Find where the given text appears and provide that cell's center as [x, y] coordinate. 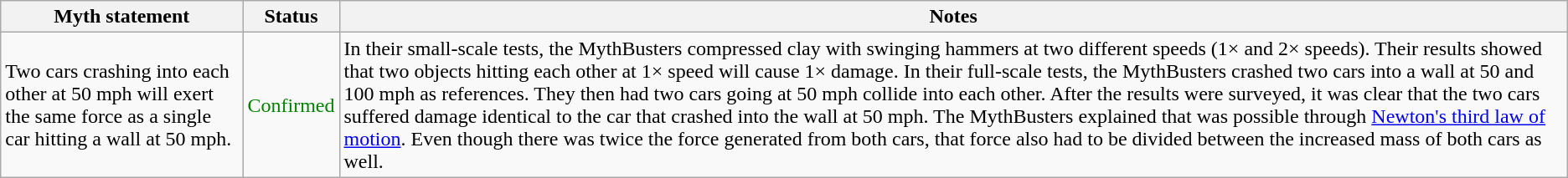
Notes [953, 17]
Status [291, 17]
Confirmed [291, 105]
Myth statement [122, 17]
Two cars crashing into each other at 50 mph will exert the same force as a single car hitting a wall at 50 mph. [122, 105]
